Return the [x, y] coordinate for the center point of the cell that contains the specified text.  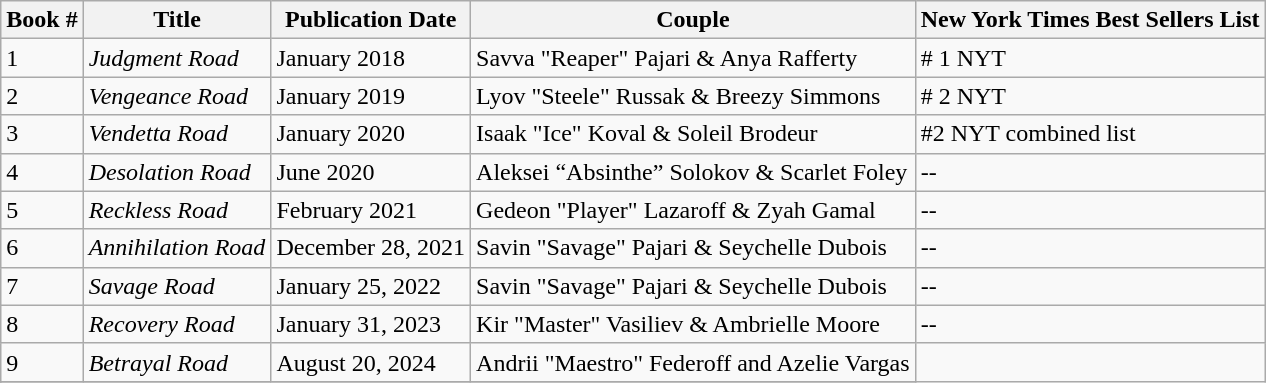
December 28, 2021 [371, 248]
3 [42, 134]
Annihilation Road [177, 248]
Desolation Road [177, 172]
6 [42, 248]
January 2020 [371, 134]
Judgment Road [177, 58]
Book # [42, 20]
#2 NYT combined list [1090, 134]
Savage Road [177, 286]
Recovery Road [177, 324]
Savva "Reaper" Pajari & Anya Rafferty [694, 58]
# 1 NYT [1090, 58]
Couple [694, 20]
4 [42, 172]
January 2018 [371, 58]
# 2 NYT [1090, 96]
Vendetta Road [177, 134]
8 [42, 324]
Publication Date [371, 20]
January 31, 2023 [371, 324]
New York Times Best Sellers List [1090, 20]
Aleksei “Absinthe” Solokov & Scarlet Foley [694, 172]
Andrii "Maestro" Federoff and Azelie Vargas [694, 362]
Kir "Master" Vasiliev & Ambrielle Moore [694, 324]
June 2020 [371, 172]
Isaak "Ice" Koval & Soleil Brodeur [694, 134]
February 2021 [371, 210]
Betrayal Road [177, 362]
9 [42, 362]
Lyov "Steele" Russak & Breezy Simmons [694, 96]
January 2019 [371, 96]
7 [42, 286]
Title [177, 20]
Vengeance Road [177, 96]
2 [42, 96]
Reckless Road [177, 210]
Gedeon "Player" Lazaroff & Zyah Gamal [694, 210]
1 [42, 58]
5 [42, 210]
August 20, 2024 [371, 362]
January 25, 2022 [371, 286]
